Locate the cell with the specified text and output its [X, Y] center coordinate. 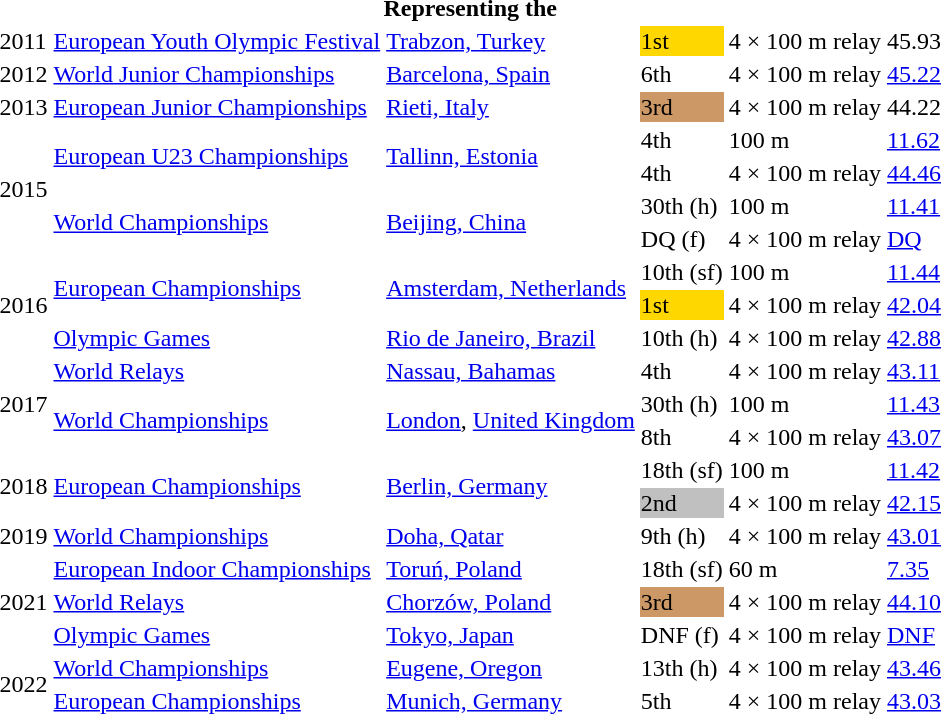
Trabzon, Turkey [511, 41]
Nassau, Bahamas [511, 371]
Tokyo, Japan [511, 635]
World Junior Championships [217, 74]
10th (h) [682, 338]
Chorzów, Poland [511, 602]
8th [682, 437]
9th (h) [682, 536]
DQ (f) [682, 239]
2nd [682, 503]
60 m [804, 569]
Toruń, Poland [511, 569]
European U23 Championships [217, 156]
European Youth Olympic Festival [217, 41]
13th (h) [682, 668]
10th (sf) [682, 272]
Rieti, Italy [511, 107]
Berlin, Germany [511, 486]
London, United Kingdom [511, 420]
Beijing, China [511, 222]
Eugene, Oregon [511, 668]
Barcelona, Spain [511, 74]
DNF (f) [682, 635]
Doha, Qatar [511, 536]
Rio de Janeiro, Brazil [511, 338]
6th [682, 74]
European Indoor Championships [217, 569]
Tallinn, Estonia [511, 156]
Amsterdam, Netherlands [511, 288]
European Junior Championships [217, 107]
